Search for the cell housing the specified text and yield its [x, y] center coordinate. 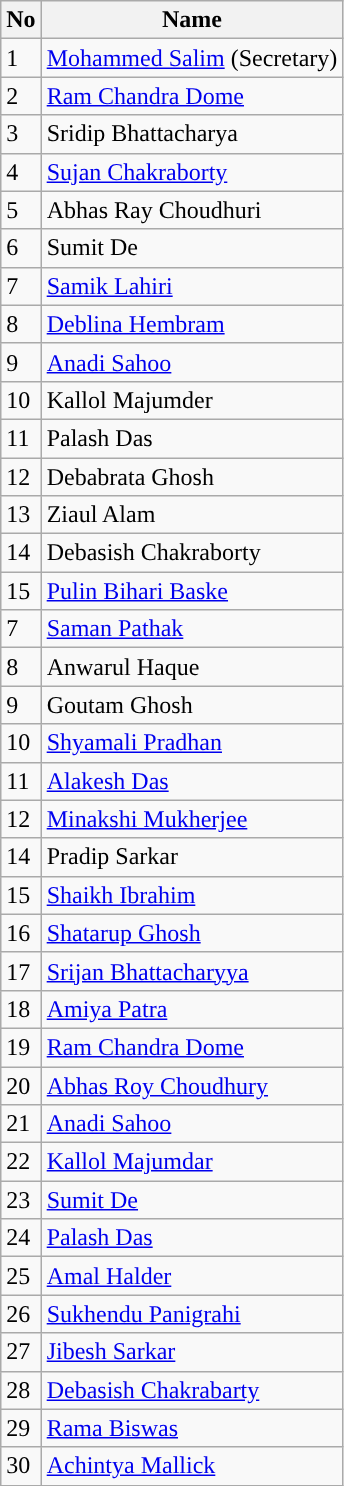
Saman Pathak [192, 629]
3 [21, 134]
30 [21, 1466]
Debasish Chakrabarty [192, 1390]
Anwarul Haque [192, 667]
Kallol Majumdar [192, 1162]
5 [21, 210]
Debasish Chakraborty [192, 553]
18 [21, 1009]
Deblina Hembram [192, 324]
Achintya Mallick [192, 1466]
22 [21, 1162]
17 [21, 971]
Rama Biswas [192, 1428]
25 [21, 1276]
Srijan Bhattacharyya [192, 971]
27 [21, 1352]
1 [21, 58]
29 [21, 1428]
Kallol Majumder [192, 400]
26 [21, 1314]
Sujan Chakraborty [192, 172]
Shyamali Pradhan [192, 743]
Jibesh Sarkar [192, 1352]
6 [21, 248]
Amal Halder [192, 1276]
Abhas Roy Choudhury [192, 1085]
Goutam Ghosh [192, 705]
21 [21, 1124]
23 [21, 1200]
Shatarup Ghosh [192, 933]
Pulin Bihari Baske [192, 591]
Alakesh Das [192, 781]
2 [21, 96]
Mohammed Salim (Secretary) [192, 58]
16 [21, 933]
13 [21, 515]
Sukhendu Panigrahi [192, 1314]
No [21, 20]
4 [21, 172]
20 [21, 1085]
28 [21, 1390]
Debabrata Ghosh [192, 477]
Samik Lahiri [192, 286]
Pradip Sarkar [192, 857]
Shaikh Ibrahim [192, 895]
24 [21, 1238]
Sridip Bhattacharya [192, 134]
Name [192, 20]
Amiya Patra [192, 1009]
Ziaul Alam [192, 515]
Minakshi Mukherjee [192, 819]
Abhas Ray Choudhuri [192, 210]
19 [21, 1047]
